Return the [X, Y] coordinate for the center point of the cell that contains the specified text.  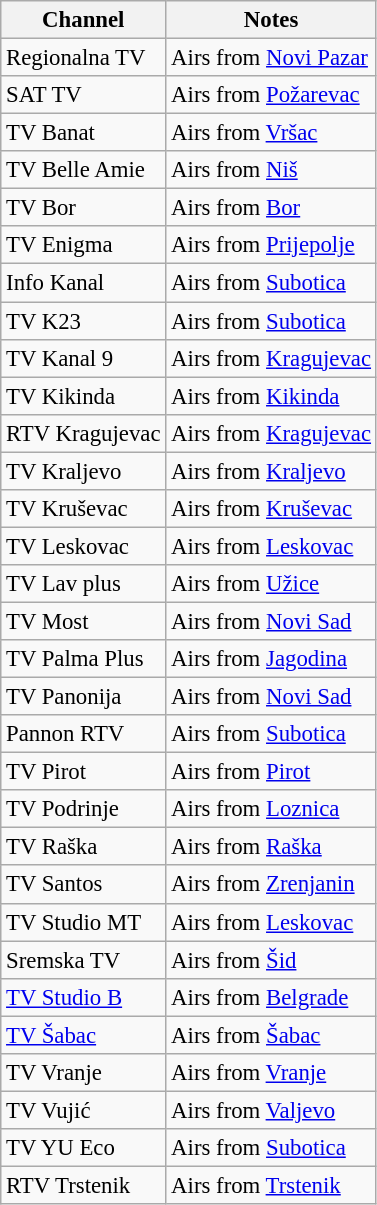
Airs from Užice [272, 584]
Airs from Vranje [272, 1073]
Airs from Prijepolje [272, 245]
TV Panonija [84, 697]
TV Banat [84, 133]
TV Kruševac [84, 509]
Airs from Loznica [272, 809]
Airs from Niš [272, 170]
TV Belle Amie [84, 170]
Sremska TV [84, 960]
TV Podrinje [84, 809]
TV Lav plus [84, 584]
Airs from Bor [272, 208]
RTV Kragujevac [84, 433]
TV K23 [84, 321]
SAT TV [84, 95]
Airs from Belgrade [272, 997]
TV Raška [84, 847]
Channel [84, 20]
TV Vujić [84, 1110]
TV Šabac [84, 1035]
Airs from Novi Pazar [272, 58]
Airs from Pirot [272, 772]
Info Kanal [84, 283]
TV YU Eco [84, 1148]
TV Studio MT [84, 922]
Airs from Šabac [272, 1035]
TV Studio B [84, 997]
TV Enigma [84, 245]
Airs from Jagodina [272, 659]
TV Kanal 9 [84, 358]
TV Vranje [84, 1073]
TV Most [84, 621]
Airs from Zrenjanin [272, 885]
TV Kraljevo [84, 471]
TV Santos [84, 885]
Regionalna TV [84, 58]
Airs from Kikinda [272, 396]
Airs from Valjevo [272, 1110]
TV Palma Plus [84, 659]
TV Pirot [84, 772]
Airs from Raška [272, 847]
Pannon RTV [84, 734]
Airs from Kruševac [272, 509]
TV Kikinda [84, 396]
RTV Trstenik [84, 1185]
Airs from Kraljevo [272, 471]
Airs from Trstenik [272, 1185]
Notes [272, 20]
Airs from Vršac [272, 133]
TV Leskovac [84, 546]
Airs from Požarevac [272, 95]
Airs from Šid [272, 960]
TV Bor [84, 208]
